Locate the cell with the specified text and output its (x, y) center coordinate. 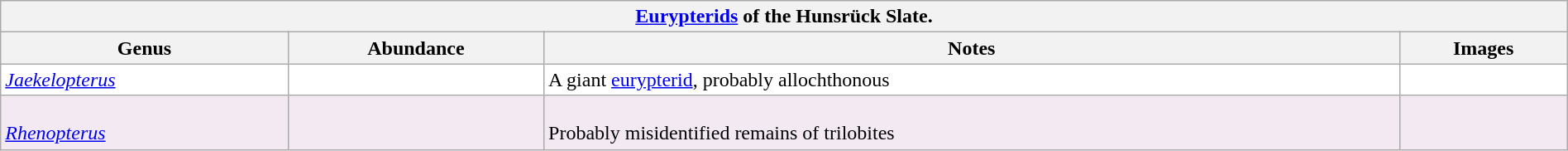
Abundance (415, 48)
Eurypterids of the Hunsrück Slate. (784, 17)
Notes (972, 48)
Images (1484, 48)
Rhenopterus (145, 123)
Jaekelopterus (145, 80)
A giant eurypterid, probably allochthonous (972, 80)
Probably misidentified remains of trilobites (972, 123)
Genus (145, 48)
